Capture the cell that displays the provided text and extract its (X, Y) central coordinate. 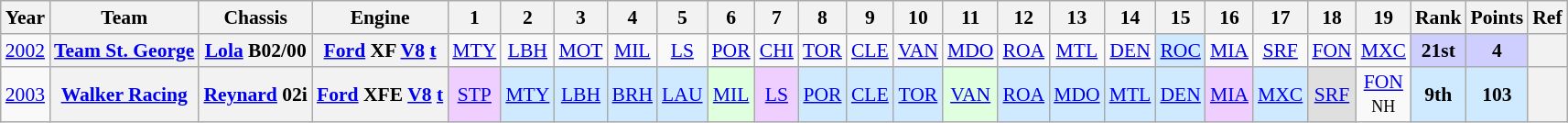
9 (870, 17)
Reynard 02i (254, 94)
3 (580, 17)
Chassis (254, 17)
Engine (380, 17)
1 (474, 17)
21st (1439, 50)
12 (1023, 17)
Team St. George (124, 50)
14 (1130, 17)
Walker Racing (124, 94)
LAU (682, 94)
Rank (1439, 17)
2 (527, 17)
Points (1498, 17)
17 (1280, 17)
FONNH (1384, 94)
5 (682, 17)
2003 (26, 94)
2002 (26, 50)
MOT (580, 50)
Team (124, 17)
Ref (1547, 17)
Year (26, 17)
FON (1331, 50)
7 (776, 17)
6 (731, 17)
11 (970, 17)
19 (1384, 17)
Ford XF V8 t (380, 50)
13 (1076, 17)
Lola B02/00 (254, 50)
9th (1439, 94)
BRH (633, 94)
18 (1331, 17)
ROC (1181, 50)
8 (822, 17)
STP (474, 94)
103 (1498, 94)
15 (1181, 17)
16 (1229, 17)
10 (918, 17)
Ford XFE V8 t (380, 94)
CHI (776, 50)
